Return the [X, Y] coordinate for the center point of the cell that contains the specified text.  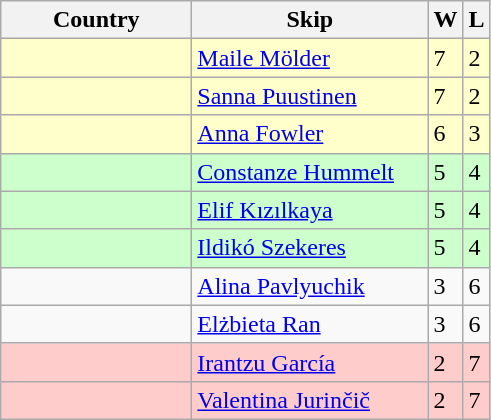
W [446, 20]
Elif Kızılkaya [310, 210]
Country [96, 20]
Alina Pavlyuchik [310, 286]
Ildikó Szekeres [310, 248]
Irantzu García [310, 362]
Anna Fowler [310, 134]
Valentina Jurinčič [310, 400]
Elżbieta Ran [310, 324]
L [476, 20]
Constanze Hummelt [310, 172]
Maile Mölder [310, 58]
Skip [310, 20]
Sanna Puustinen [310, 96]
